Output the [X, Y] coordinate of the center of the cell containing the given text.  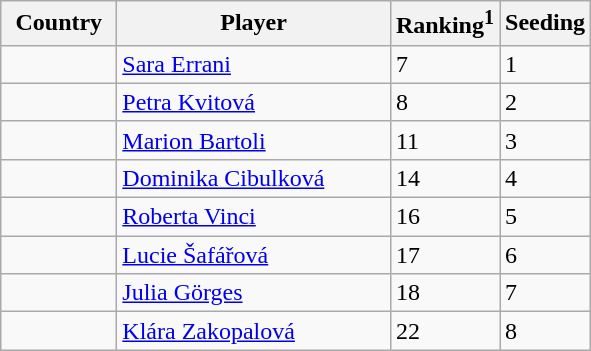
18 [444, 293]
4 [546, 178]
Julia Görges [254, 293]
2 [546, 102]
Klára Zakopalová [254, 331]
Sara Errani [254, 64]
Player [254, 24]
Petra Kvitová [254, 102]
17 [444, 255]
Lucie Šafářová [254, 255]
16 [444, 217]
22 [444, 331]
Marion Bartoli [254, 140]
1 [546, 64]
11 [444, 140]
3 [546, 140]
Dominika Cibulková [254, 178]
5 [546, 217]
Seeding [546, 24]
6 [546, 255]
Ranking1 [444, 24]
Roberta Vinci [254, 217]
Country [59, 24]
14 [444, 178]
